For the text-containing cell, return its midpoint in (X, Y) coordinate format. 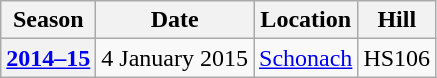
2014–15 (48, 58)
Season (48, 20)
4 January 2015 (175, 58)
Location (306, 20)
Hill (397, 20)
Schonach (306, 58)
HS106 (397, 58)
Date (175, 20)
